Locate the cell with the specified text and output its (x, y) center coordinate. 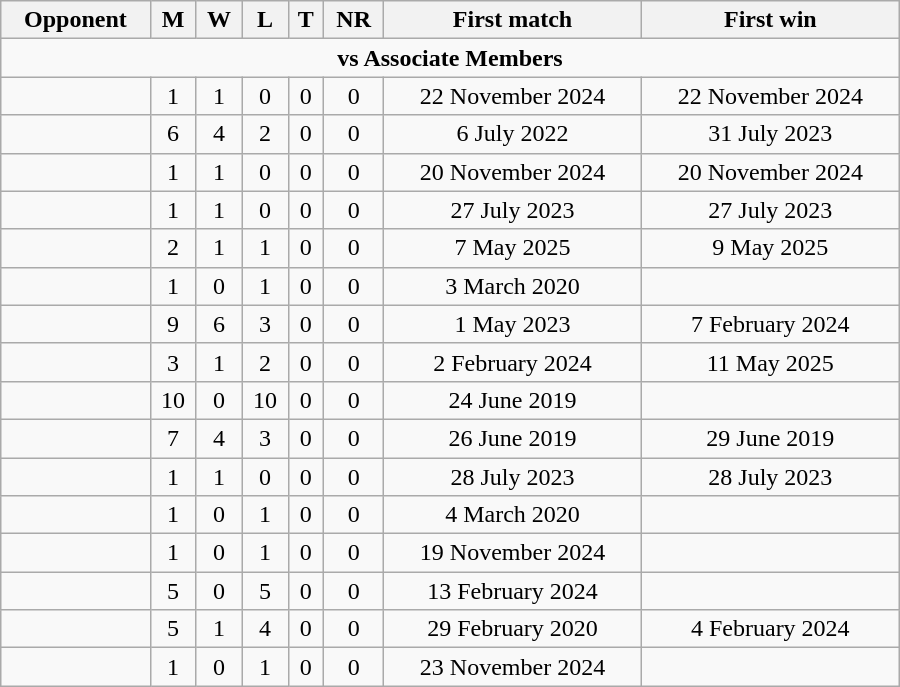
2 February 2024 (513, 362)
T (306, 20)
29 June 2019 (770, 438)
First match (513, 20)
7 May 2025 (513, 248)
24 June 2019 (513, 400)
9 May 2025 (770, 248)
7 February 2024 (770, 324)
6 July 2022 (513, 134)
29 February 2020 (513, 629)
NR (354, 20)
M (173, 20)
L (265, 20)
3 March 2020 (513, 286)
4 March 2020 (513, 515)
19 November 2024 (513, 553)
9 (173, 324)
13 February 2024 (513, 591)
26 June 2019 (513, 438)
11 May 2025 (770, 362)
Opponent (76, 20)
4 February 2024 (770, 629)
W (219, 20)
vs Associate Members (450, 58)
First win (770, 20)
7 (173, 438)
1 May 2023 (513, 324)
31 July 2023 (770, 134)
23 November 2024 (513, 667)
